Find where the given text appears and provide that cell's center as (x, y) coordinate. 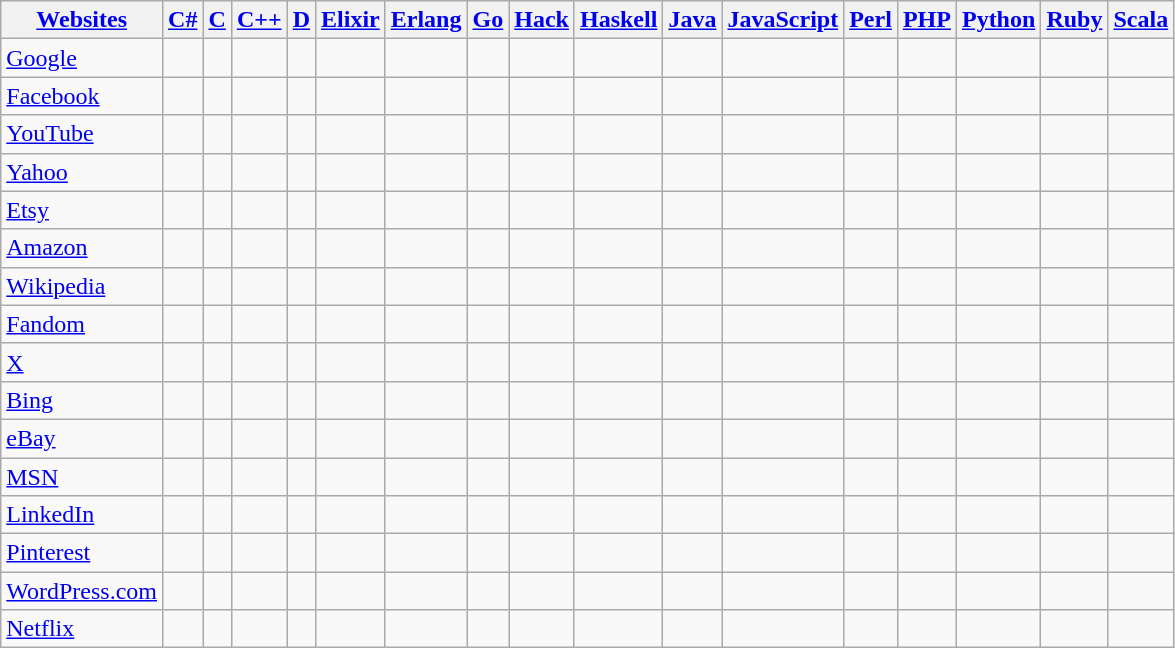
Wikipedia (82, 286)
Amazon (82, 248)
Java (692, 20)
Fandom (82, 324)
Google (82, 58)
eBay (82, 438)
C (217, 20)
D (301, 20)
Netflix (82, 629)
C# (183, 20)
Etsy (82, 210)
Hack (542, 20)
X (82, 362)
Elixir (351, 20)
Ruby (1074, 20)
LinkedIn (82, 515)
Pinterest (82, 553)
Erlang (426, 20)
Websites (82, 20)
Facebook (82, 96)
JavaScript (783, 20)
Python (998, 20)
Bing (82, 400)
Perl (871, 20)
WordPress.com (82, 591)
PHP (926, 20)
Haskell (618, 20)
C++ (259, 20)
Go (488, 20)
YouTube (82, 134)
Scala (1141, 20)
MSN (82, 477)
Yahoo (82, 172)
